Search for the cell housing the specified text and yield its (x, y) center coordinate. 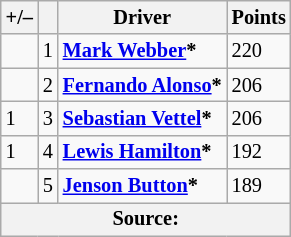
3 (48, 118)
Source: (146, 219)
+/– (20, 17)
4 (48, 152)
189 (259, 186)
Jenson Button* (142, 186)
Sebastian Vettel* (142, 118)
Points (259, 17)
2 (48, 85)
Mark Webber* (142, 51)
5 (48, 186)
Lewis Hamilton* (142, 152)
Driver (142, 17)
Fernando Alonso* (142, 85)
192 (259, 152)
220 (259, 51)
